Return the (x, y) coordinate for the center point of the cell that contains the specified text.  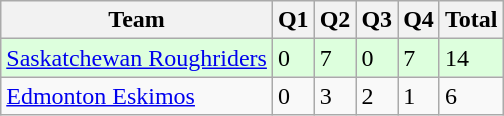
Q4 (419, 20)
Q3 (377, 20)
1 (419, 96)
14 (471, 58)
Q1 (293, 20)
3 (335, 96)
Saskatchewan Roughriders (137, 58)
Q2 (335, 20)
2 (377, 96)
Edmonton Eskimos (137, 96)
6 (471, 96)
Total (471, 20)
Team (137, 20)
